For the text-containing cell, return its midpoint in [X, Y] coordinate format. 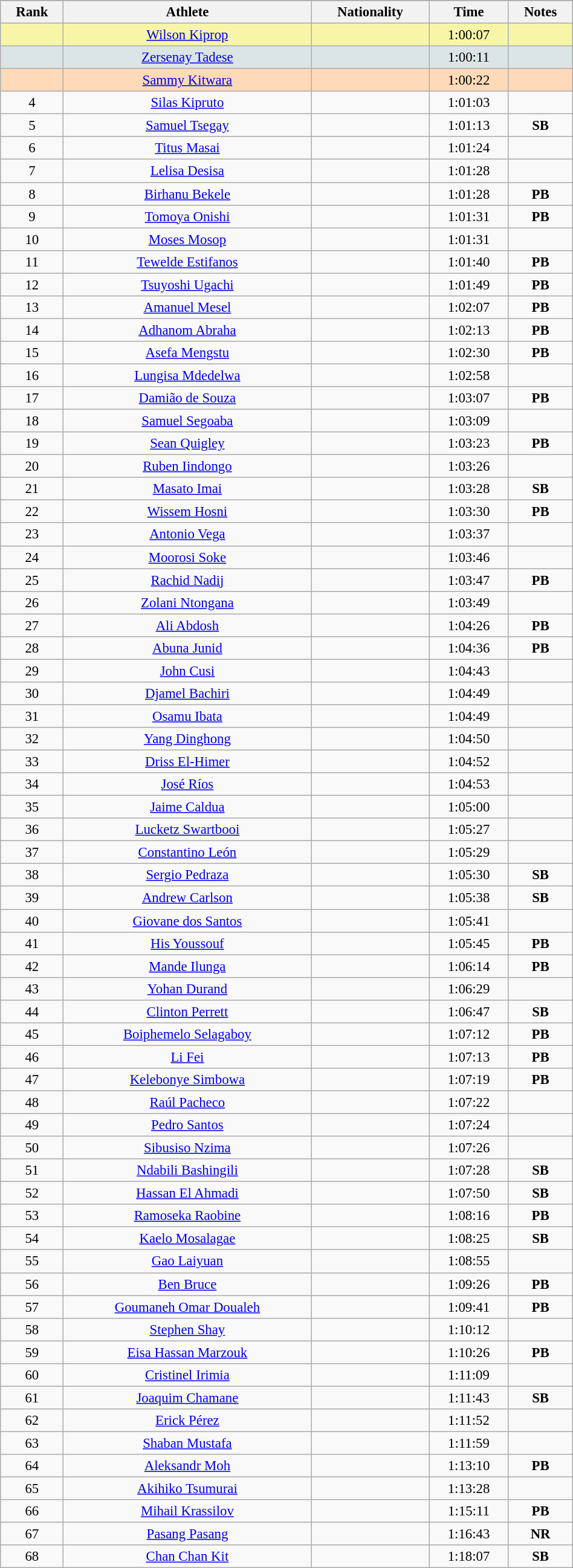
45 [32, 1034]
Masato Imai [187, 489]
John Cusi [187, 671]
Rachid Nadij [187, 580]
27 [32, 625]
Aleksandr Moh [187, 1466]
1:07:12 [469, 1034]
Abuna Junid [187, 648]
65 [32, 1489]
1:13:28 [469, 1489]
Pasang Pasang [187, 1534]
14 [32, 330]
1:01:03 [469, 103]
1:01:49 [469, 285]
Goumaneh Omar Doualeh [187, 1307]
26 [32, 602]
41 [32, 943]
46 [32, 1057]
Kelebonye Simbowa [187, 1080]
Sergio Pedraza [187, 876]
Constantino León [187, 853]
Djamel Bachiri [187, 694]
Erick Pérez [187, 1421]
63 [32, 1443]
Rank [32, 12]
29 [32, 671]
Lucketz Swartbooi [187, 830]
Sibusiso Nzima [187, 1148]
24 [32, 557]
Silas Kipruto [187, 103]
13 [32, 308]
32 [32, 739]
21 [32, 489]
6 [32, 148]
1:05:29 [469, 853]
1:04:52 [469, 762]
NR [540, 1534]
Raúl Pacheco [187, 1102]
60 [32, 1375]
Ramoseka Raobine [187, 1216]
1:07:26 [469, 1148]
4 [32, 103]
Stephen Shay [187, 1329]
1:09:41 [469, 1307]
19 [32, 444]
1:00:11 [469, 57]
Titus Masai [187, 148]
Pedro Santos [187, 1125]
Ali Abdosh [187, 625]
Birhanu Bekele [187, 194]
Andrew Carlson [187, 898]
Adhanom Abraha [187, 330]
62 [32, 1421]
Lelisa Desisa [187, 171]
55 [32, 1262]
1:07:22 [469, 1102]
1:10:26 [469, 1352]
1:11:09 [469, 1375]
51 [32, 1170]
1:05:45 [469, 943]
Cristinel Irimia [187, 1375]
1:05:38 [469, 898]
Tomoya Onishi [187, 216]
50 [32, 1148]
1:07:13 [469, 1057]
1:11:52 [469, 1421]
Tewelde Estifanos [187, 262]
1:01:40 [469, 262]
Ben Bruce [187, 1284]
Damião de Souza [187, 398]
1:02:13 [469, 330]
1:03:28 [469, 489]
10 [32, 239]
Driss El-Himer [187, 762]
1:04:50 [469, 739]
Antonio Vega [187, 535]
1:03:37 [469, 535]
1:04:36 [469, 648]
1:11:59 [469, 1443]
1:03:07 [469, 398]
53 [32, 1216]
Zolani Ntongana [187, 602]
38 [32, 876]
Yang Dinghong [187, 739]
1:00:07 [469, 35]
Lungisa Mdedelwa [187, 375]
Athlete [187, 12]
Sean Quigley [187, 444]
57 [32, 1307]
1:01:24 [469, 148]
1:04:43 [469, 671]
56 [32, 1284]
11 [32, 262]
44 [32, 1011]
Clinton Perrett [187, 1011]
Notes [540, 12]
Amanuel Mesel [187, 308]
Chan Chan Kit [187, 1557]
59 [32, 1352]
Gao Laiyuan [187, 1262]
54 [32, 1239]
18 [32, 421]
48 [32, 1102]
31 [32, 716]
12 [32, 285]
1:03:26 [469, 466]
1:07:50 [469, 1193]
23 [32, 535]
1:08:16 [469, 1216]
Jaime Caldua [187, 807]
Mande Ilunga [187, 966]
1:09:26 [469, 1284]
José Ríos [187, 784]
40 [32, 921]
His Youssouf [187, 943]
42 [32, 966]
Wilson Kiprop [187, 35]
68 [32, 1557]
61 [32, 1398]
5 [32, 126]
Moorosi Soke [187, 557]
Time [469, 12]
Boiphemelo Selagaboy [187, 1034]
Ruben Iindongo [187, 466]
1:05:27 [469, 830]
Hassan El Ahmadi [187, 1193]
37 [32, 853]
1:03:30 [469, 512]
Akihiko Tsumurai [187, 1489]
Li Fei [187, 1057]
16 [32, 375]
1:06:29 [469, 989]
Joaquim Chamane [187, 1398]
47 [32, 1080]
1:03:09 [469, 421]
1:18:07 [469, 1557]
1:06:14 [469, 966]
58 [32, 1329]
39 [32, 898]
Samuel Tsegay [187, 126]
1:10:12 [469, 1329]
Ndabili Bashingili [187, 1170]
25 [32, 580]
1:13:10 [469, 1466]
30 [32, 694]
1:07:19 [469, 1080]
Yohan Durand [187, 989]
Wissem Hosni [187, 512]
64 [32, 1466]
Osamu Ibata [187, 716]
1:03:49 [469, 602]
Moses Mosop [187, 239]
17 [32, 398]
1:03:46 [469, 557]
1:07:28 [469, 1170]
28 [32, 648]
1:02:30 [469, 353]
1:05:30 [469, 876]
1:02:58 [469, 375]
1:03:47 [469, 580]
8 [32, 194]
9 [32, 216]
Mihail Krassilov [187, 1511]
Eisa Hassan Marzouk [187, 1352]
33 [32, 762]
Tsuyoshi Ugachi [187, 285]
22 [32, 512]
1:07:24 [469, 1125]
1:03:23 [469, 444]
66 [32, 1511]
1:00:22 [469, 80]
1:08:55 [469, 1262]
1:04:53 [469, 784]
1:01:13 [469, 126]
1:16:43 [469, 1534]
1:05:41 [469, 921]
36 [32, 830]
Shaban Mustafa [187, 1443]
Zersenay Tadese [187, 57]
1:04:26 [469, 625]
Giovane dos Santos [187, 921]
Kaelo Mosalagae [187, 1239]
49 [32, 1125]
Samuel Segoaba [187, 421]
Nationality [370, 12]
43 [32, 989]
1:02:07 [469, 308]
Asefa Mengstu [187, 353]
1:11:43 [469, 1398]
34 [32, 784]
15 [32, 353]
1:05:00 [469, 807]
20 [32, 466]
1:15:11 [469, 1511]
1:08:25 [469, 1239]
1:06:47 [469, 1011]
Sammy Kitwara [187, 80]
67 [32, 1534]
35 [32, 807]
52 [32, 1193]
7 [32, 171]
